Find where the given text appears and provide that cell's center as (X, Y) coordinate. 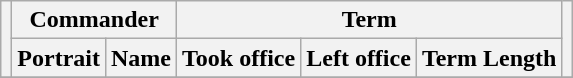
Left office (359, 58)
Term (370, 20)
Portrait (59, 58)
Took office (239, 58)
Name (140, 58)
Commander (94, 20)
Term Length (489, 58)
